Output the (X, Y) coordinate of the center of the cell containing the given text.  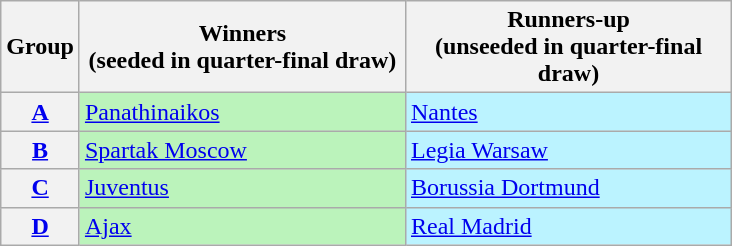
Runners-up(unseeded in quarter-final draw) (568, 47)
A (40, 112)
Borussia Dortmund (568, 188)
B (40, 150)
Group (40, 47)
C (40, 188)
Real Madrid (568, 226)
Panathinaikos (242, 112)
Spartak Moscow (242, 150)
Legia Warsaw (568, 150)
D (40, 226)
Ajax (242, 226)
Juventus (242, 188)
Winners(seeded in quarter-final draw) (242, 47)
Nantes (568, 112)
